Locate the cell with the specified text and output its [X, Y] center coordinate. 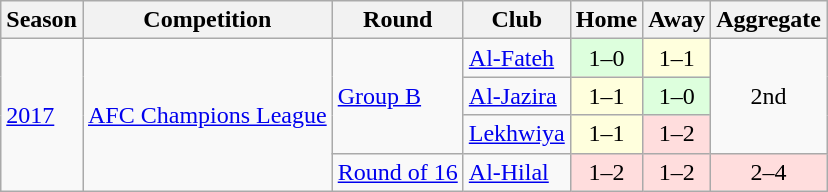
Club [516, 20]
Al-Fateh [516, 58]
Lekhwiya [516, 134]
Competition [207, 20]
Al-Jazira [516, 96]
Al-Hilal [516, 172]
Group B [398, 96]
Season [42, 20]
Round [398, 20]
2nd [769, 96]
Home [606, 20]
Round of 16 [398, 172]
2–4 [769, 172]
2017 [42, 115]
AFC Champions League [207, 115]
Away [677, 20]
Aggregate [769, 20]
